Return (x, y) of the center of cell containing provided text 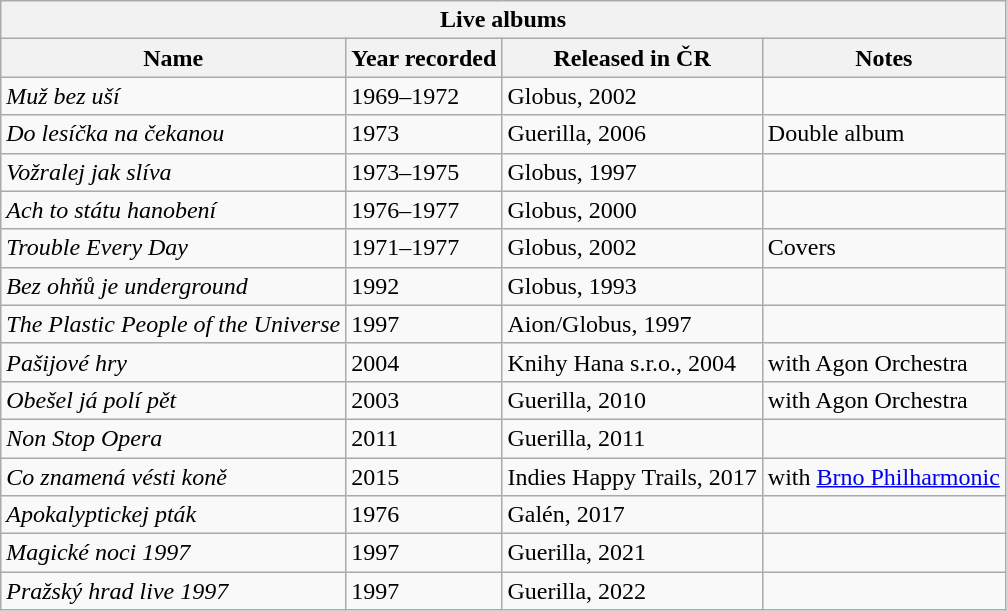
Guerilla, 2006 (632, 134)
Released in ČR (632, 58)
1973 (424, 134)
Knihy Hana s.r.o., 2004 (632, 362)
2003 (424, 400)
1969–1972 (424, 96)
Live albums (504, 20)
Year recorded (424, 58)
Notes (884, 58)
Double album (884, 134)
Globus, 1997 (632, 172)
Indies Happy Trails, 2017 (632, 477)
Globus, 1993 (632, 286)
Obešel já polí pět (174, 400)
1992 (424, 286)
Ach to státu hanobení (174, 210)
2015 (424, 477)
The Plastic People of the Universe (174, 324)
1976–1977 (424, 210)
2011 (424, 438)
Name (174, 58)
Galén, 2017 (632, 515)
Covers (884, 248)
1976 (424, 515)
Pražský hrad live 1997 (174, 591)
1971–1977 (424, 248)
Guerilla, 2021 (632, 553)
Trouble Every Day (174, 248)
Non Stop Opera (174, 438)
Globus, 2000 (632, 210)
2004 (424, 362)
Guerilla, 2010 (632, 400)
Apokalyptickej pták (174, 515)
Pašijové hry (174, 362)
1973–1975 (424, 172)
Guerilla, 2022 (632, 591)
Guerilla, 2011 (632, 438)
Aion/Globus, 1997 (632, 324)
Co znamená vésti koně (174, 477)
Do lesíčka na čekanou (174, 134)
Vožralej jak slíva (174, 172)
Bez ohňů je underground (174, 286)
with Brno Philharmonic (884, 477)
Magické noci 1997 (174, 553)
Muž bez uší (174, 96)
